Pinpoint the cell where the given text exists, returning its [x, y] midpoint coordinate. 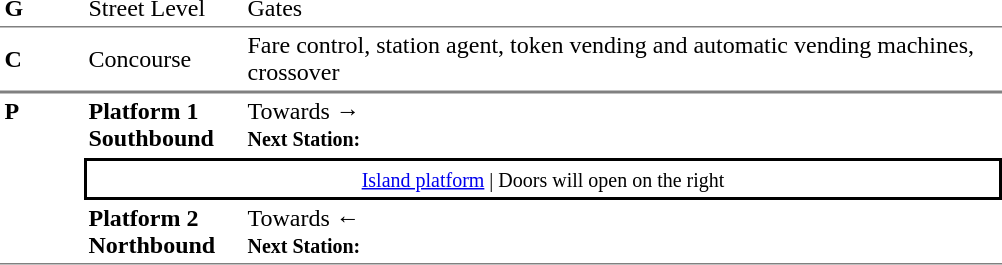
Concourse [164, 60]
Towards → Next Station: [622, 125]
Towards ← Next Station: [622, 232]
Platform 1Southbound [164, 125]
Fare control, station agent, token vending and automatic vending machines, crossover [622, 60]
C [42, 60]
Platform 2Northbound [164, 232]
P [42, 178]
Island platform | Doors will open on the right [543, 179]
